Return (x, y) of the center of cell containing provided text 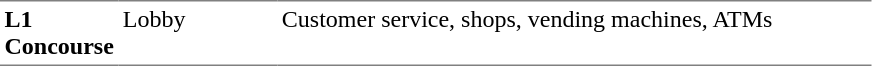
L1Concourse (59, 33)
Customer service, shops, vending machines, ATMs (574, 33)
Lobby (198, 33)
